Determine the (X, Y) coordinate at the center of the cell enclosing the given text.  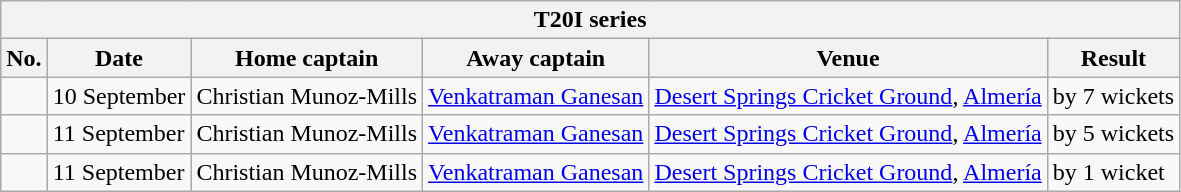
Away captain (536, 58)
Date (119, 58)
Result (1113, 58)
by 1 wicket (1113, 172)
No. (24, 58)
by 5 wickets (1113, 134)
Home captain (307, 58)
T20I series (590, 20)
Venue (848, 58)
by 7 wickets (1113, 96)
10 September (119, 96)
